Provide the [X, Y] coordinate of the cell's center where the given text is located.  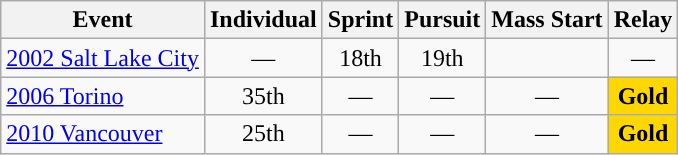
Individual [263, 20]
25th [263, 134]
Sprint [360, 20]
2010 Vancouver [103, 134]
Relay [643, 20]
Event [103, 20]
19th [442, 58]
2002 Salt Lake City [103, 58]
2006 Torino [103, 96]
18th [360, 58]
Pursuit [442, 20]
Mass Start [547, 20]
35th [263, 96]
